Identify which cell holds the provided text, then report its (x, y) central coordinate. 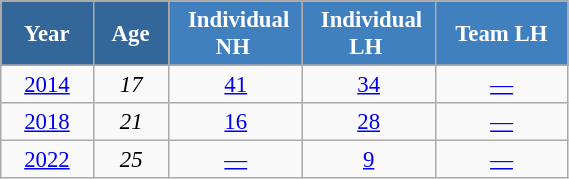
28 (368, 122)
34 (368, 85)
9 (368, 160)
Team LH (502, 34)
21 (131, 122)
25 (131, 160)
Individual NH (236, 34)
17 (131, 85)
Year (47, 34)
2018 (47, 122)
41 (236, 85)
2022 (47, 160)
16 (236, 122)
Age (131, 34)
2014 (47, 85)
Individual LH (368, 34)
